Pinpoint the cell where the given text exists, returning its [x, y] midpoint coordinate. 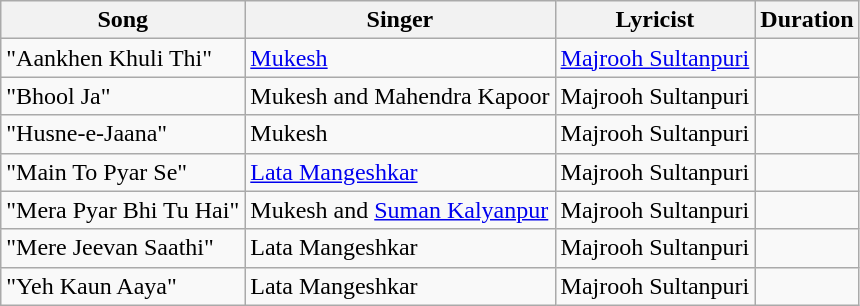
Singer [400, 20]
"Main To Pyar Se" [123, 172]
"Mera Pyar Bhi Tu Hai" [123, 210]
Mukesh and Suman Kalyanpur [400, 210]
"Mere Jeevan Saathi" [123, 248]
"Husne-e-Jaana" [123, 134]
"Bhool Ja" [123, 96]
Duration [807, 20]
Mukesh and Mahendra Kapoor [400, 96]
"Yeh Kaun Aaya" [123, 286]
"Aankhen Khuli Thi" [123, 58]
Lyricist [655, 20]
Song [123, 20]
